Detect which cell encompasses the target text, then output its [x, y] center coordinate. 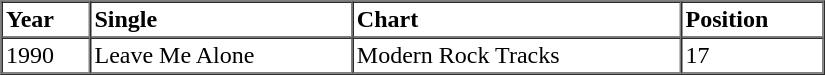
Leave Me Alone [221, 56]
Position [752, 20]
17 [752, 56]
Modern Rock Tracks [516, 56]
Chart [516, 20]
Year [46, 20]
1990 [46, 56]
Single [221, 20]
